Locate the cell with the specified text and output its [X, Y] center coordinate. 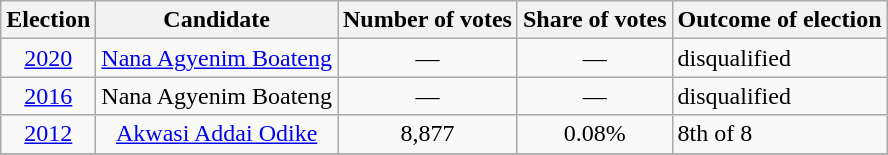
Candidate [217, 20]
2012 [48, 134]
Number of votes [428, 20]
2020 [48, 58]
Akwasi Addai Odike [217, 134]
8,877 [428, 134]
2016 [48, 96]
Share of votes [594, 20]
8th of 8 [780, 134]
Outcome of election [780, 20]
Election [48, 20]
0.08% [594, 134]
